Output the (X, Y) coordinate of the center of the cell containing the given text.  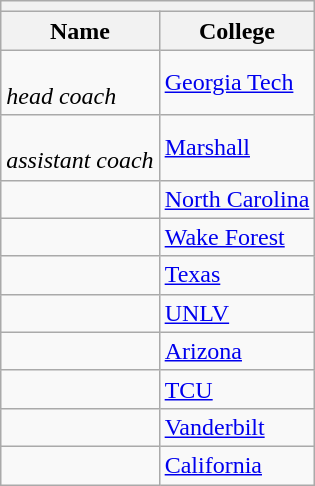
College (237, 31)
Texas (237, 275)
Georgia Tech (237, 82)
California (237, 465)
Marshall (237, 148)
UNLV (237, 313)
Wake Forest (237, 237)
North Carolina (237, 199)
assistant coach (80, 148)
Arizona (237, 351)
TCU (237, 389)
head coach (80, 82)
Vanderbilt (237, 427)
Name (80, 31)
